Scan for the cell matching the given text and deliver its (X, Y) coordinate at center. 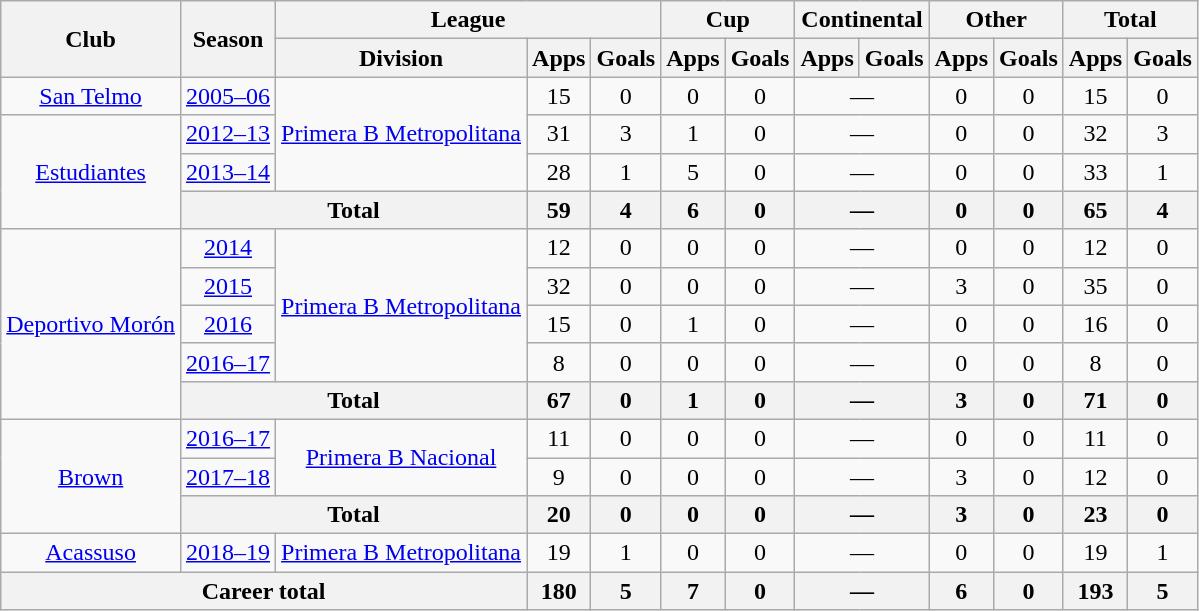
180 (559, 591)
59 (559, 210)
23 (1095, 515)
28 (559, 172)
9 (559, 477)
2018–19 (228, 553)
League (468, 20)
20 (559, 515)
Other (996, 20)
7 (693, 591)
Career total (264, 591)
Brown (91, 476)
2014 (228, 248)
31 (559, 134)
2005–06 (228, 96)
33 (1095, 172)
2013–14 (228, 172)
2016 (228, 324)
Club (91, 39)
2017–18 (228, 477)
71 (1095, 400)
193 (1095, 591)
Season (228, 39)
2015 (228, 286)
67 (559, 400)
35 (1095, 286)
Continental (862, 20)
2012–13 (228, 134)
Estudiantes (91, 172)
65 (1095, 210)
Deportivo Morón (91, 324)
Cup (728, 20)
Acassuso (91, 553)
San Telmo (91, 96)
16 (1095, 324)
Division (402, 58)
Primera B Nacional (402, 457)
